Output the [x, y] coordinate of the center of the cell containing the given text.  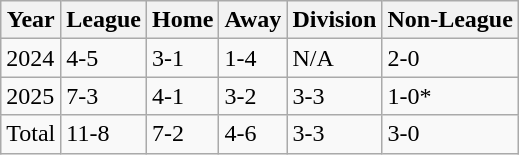
3-1 [183, 58]
Away [253, 20]
League [104, 20]
1-4 [253, 58]
Year [31, 20]
Division [334, 20]
7-3 [104, 96]
2025 [31, 96]
4-6 [253, 134]
3-2 [253, 96]
2024 [31, 58]
1-0* [450, 96]
Total [31, 134]
Non-League [450, 20]
7-2 [183, 134]
N/A [334, 58]
4-5 [104, 58]
Home [183, 20]
11-8 [104, 134]
2-0 [450, 58]
4-1 [183, 96]
3-0 [450, 134]
